Find where the given text appears and provide that cell's center as [X, Y] coordinate. 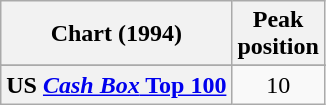
US Cash Box Top 100 [116, 85]
Peakposition [278, 34]
Chart (1994) [116, 34]
10 [278, 85]
